Return (x, y) of the center of cell containing provided text 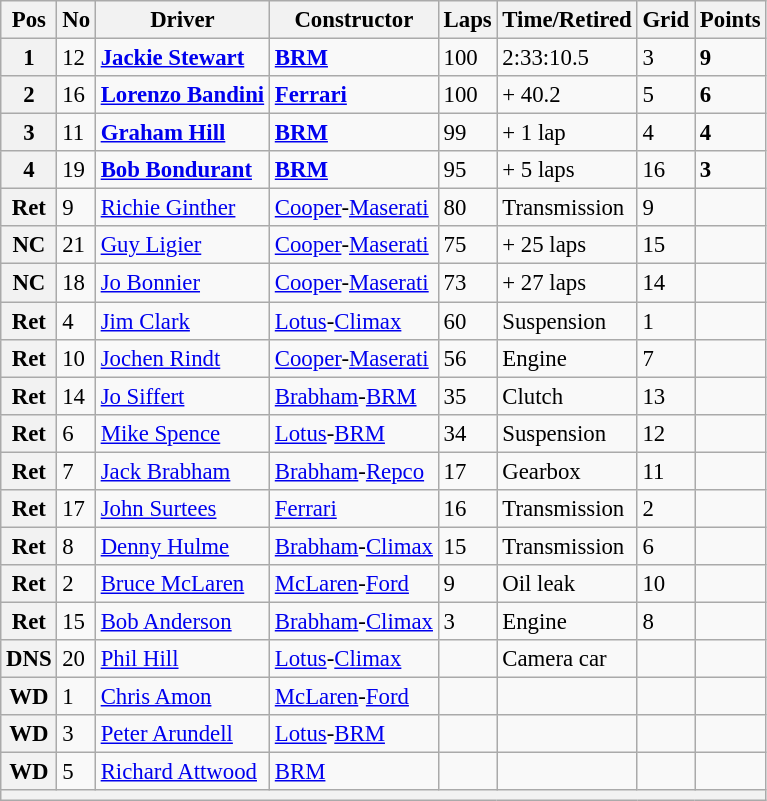
Graham Hill (182, 133)
+ 25 laps (567, 245)
Jim Clark (182, 321)
Bruce McLaren (182, 584)
99 (468, 133)
+ 5 laps (567, 170)
60 (468, 321)
Grid (666, 20)
Brabham-BRM (354, 396)
34 (468, 433)
+ 27 laps (567, 283)
Camera car (567, 659)
73 (468, 283)
Richie Ginther (182, 208)
Mike Spence (182, 433)
Jo Bonnier (182, 283)
Lorenzo Bandini (182, 95)
Richard Attwood (182, 772)
19 (76, 170)
2:33:10.5 (567, 58)
No (76, 20)
20 (76, 659)
Time/Retired (567, 20)
DNS (29, 659)
Constructor (354, 20)
Laps (468, 20)
+ 1 lap (567, 133)
Denny Hulme (182, 546)
Gearbox (567, 471)
Oil leak (567, 584)
75 (468, 245)
Pos (29, 20)
21 (76, 245)
56 (468, 358)
80 (468, 208)
Bob Bondurant (182, 170)
Guy Ligier (182, 245)
+ 40.2 (567, 95)
Phil Hill (182, 659)
Bob Anderson (182, 621)
Peter Arundell (182, 734)
Jack Brabham (182, 471)
Brabham-Repco (354, 471)
Chris Amon (182, 697)
35 (468, 396)
Points (730, 20)
13 (666, 396)
Jo Siffert (182, 396)
Jackie Stewart (182, 58)
18 (76, 283)
Clutch (567, 396)
Driver (182, 20)
95 (468, 170)
Jochen Rindt (182, 358)
John Surtees (182, 509)
